Return (X, Y) of the center of cell containing provided text 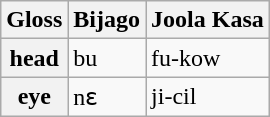
head (34, 58)
Gloss (34, 20)
ji-cil (208, 97)
Bijago (107, 20)
Joola Kasa (208, 20)
fu-kow (208, 58)
eye (34, 97)
bu (107, 58)
nɛ (107, 97)
